Determine the [x, y] coordinate at the center of the cell enclosing the given text.  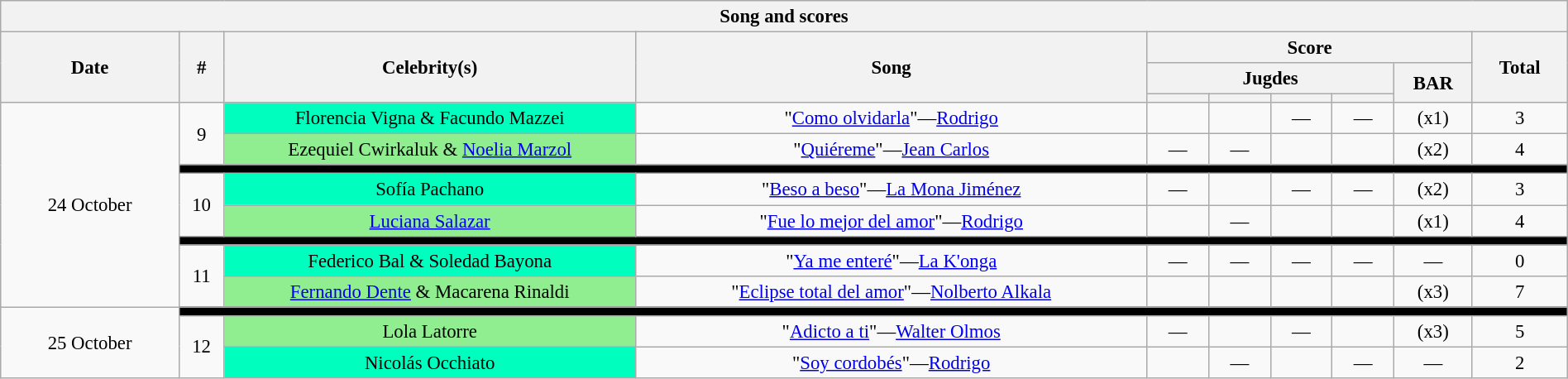
Lola Latorre [430, 332]
"Ya me enteré"—La K'onga [891, 261]
Ezequiel Cwirkaluk & Noelia Marzol [430, 150]
Sofía Pachano [430, 189]
"Soy cordobés"—Rodrigo [891, 362]
11 [201, 276]
5 [1520, 332]
Celebrity(s) [430, 68]
"Eclipse total del amor"—Nolberto Alkala [891, 291]
Jugdes [1270, 79]
# [201, 68]
Score [1310, 48]
24 October [90, 205]
Song [891, 68]
9 [201, 134]
12 [201, 348]
Luciana Salazar [430, 221]
7 [1520, 291]
Nicolás Occhiato [430, 362]
"Como olvidarla"—Rodrigo [891, 118]
25 October [90, 343]
10 [201, 205]
Federico Bal & Soledad Bayona [430, 261]
Song and scores [784, 17]
Florencia Vigna & Facundo Mazzei [430, 118]
Total [1520, 68]
Fernando Dente & Macarena Rinaldi [430, 291]
"Adicto a ti"—Walter Olmos [891, 332]
Date [90, 68]
"Quiéreme"—Jean Carlos [891, 150]
"Beso a beso"—La Mona Jiménez [891, 189]
2 [1520, 362]
BAR [1432, 83]
0 [1520, 261]
"Fue lo mejor del amor"—Rodrigo [891, 221]
